From the cell containing the given text, extract its center point as [X, Y] coordinate. 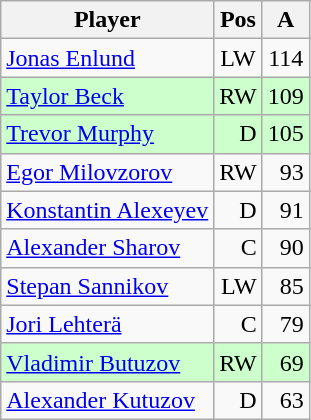
Jonas Enlund [108, 58]
90 [286, 248]
Trevor Murphy [108, 134]
105 [286, 134]
91 [286, 210]
69 [286, 362]
A [286, 20]
Vladimir Butuzov [108, 362]
114 [286, 58]
109 [286, 96]
Taylor Beck [108, 96]
Pos [238, 20]
93 [286, 172]
79 [286, 324]
85 [286, 286]
Alexander Sharov [108, 248]
Player [108, 20]
Egor Milovzorov [108, 172]
63 [286, 400]
Stepan Sannikov [108, 286]
Alexander Kutuzov [108, 400]
Konstantin Alexeyev [108, 210]
Jori Lehterä [108, 324]
